Pinpoint the cell where the given text exists, returning its [X, Y] midpoint coordinate. 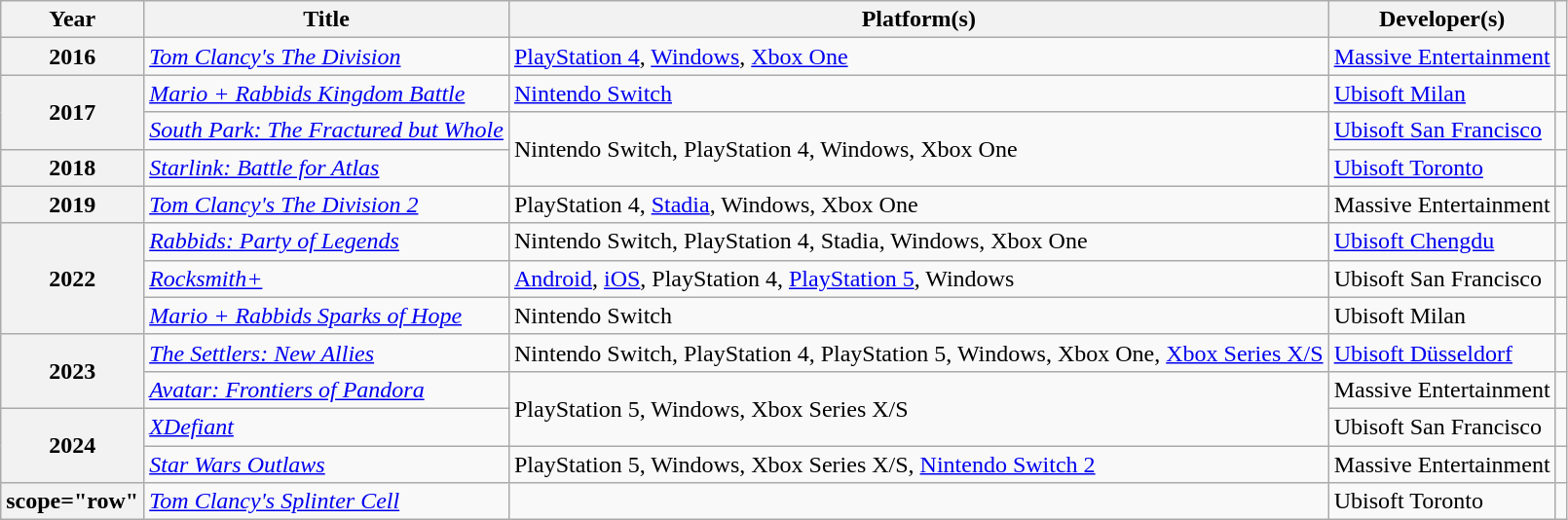
PlayStation 4, Windows, Xbox One [918, 56]
Ubisoft Düsseldorf [1441, 353]
The Settlers: New Allies [327, 353]
Avatar: Frontiers of Pandora [327, 390]
2018 [72, 167]
scope="row" [72, 501]
2022 [72, 279]
2016 [72, 56]
Rocksmith+ [327, 279]
Tom Clancy's The Division 2 [327, 204]
2019 [72, 204]
XDefiant [327, 427]
Ubisoft Chengdu [1441, 241]
Android, iOS, PlayStation 4, PlayStation 5, Windows [918, 279]
PlayStation 5, Windows, Xbox Series X/S [918, 408]
Tom Clancy's Splinter Cell [327, 501]
Platform(s) [918, 19]
Nintendo Switch, PlayStation 4, Windows, Xbox One [918, 149]
2023 [72, 371]
Star Wars Outlaws [327, 464]
Mario + Rabbids Sparks of Hope [327, 316]
PlayStation 5, Windows, Xbox Series X/S, Nintendo Switch 2 [918, 464]
Nintendo Switch, PlayStation 4, Stadia, Windows, Xbox One [918, 241]
Nintendo Switch, PlayStation 4, PlayStation 5, Windows, Xbox One, Xbox Series X/S [918, 353]
Starlink: Battle for Atlas [327, 167]
South Park: The Fractured but Whole [327, 130]
2024 [72, 445]
Rabbids: Party of Legends [327, 241]
PlayStation 4, Stadia, Windows, Xbox One [918, 204]
2017 [72, 112]
Tom Clancy's The Division [327, 56]
Developer(s) [1441, 19]
Mario + Rabbids Kingdom Battle [327, 93]
Year [72, 19]
Title [327, 19]
